Provide the (x, y) coordinate of the cell's center where the given text is located.  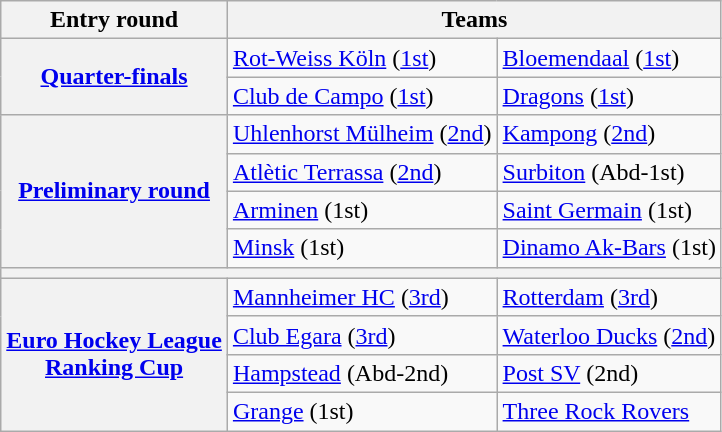
Club Egara (3rd) (362, 335)
Preliminary round (114, 191)
Euro Hockey LeagueRanking Cup (114, 354)
Arminen (1st) (362, 210)
Rot-Weiss Köln (1st) (362, 58)
Teams (474, 20)
Dragons (1st) (609, 96)
Club de Campo (1st) (362, 96)
Rotterdam (3rd) (609, 297)
Dinamo Ak-Bars (1st) (609, 248)
Minsk (1st) (362, 248)
Entry round (114, 20)
Grange (1st) (362, 411)
Uhlenhorst Mülheim (2nd) (362, 134)
Post SV (2nd) (609, 373)
Quarter-finals (114, 77)
Waterloo Ducks (2nd) (609, 335)
Saint Germain (1st) (609, 210)
Kampong (2nd) (609, 134)
Mannheimer HC (3rd) (362, 297)
Atlètic Terrassa (2nd) (362, 172)
Bloemendaal (1st) (609, 58)
Surbiton (Abd-1st) (609, 172)
Hampstead (Abd-2nd) (362, 373)
Three Rock Rovers (609, 411)
